Output the [x, y] coordinate of the center of the cell containing the given text.  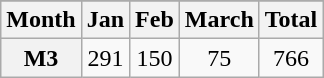
M3 [41, 58]
291 [105, 58]
150 [155, 58]
Jan [105, 20]
Feb [155, 20]
75 [219, 58]
Month [41, 20]
766 [291, 58]
Total [291, 20]
March [219, 20]
